Find where the given text appears and provide that cell's center as (X, Y) coordinate. 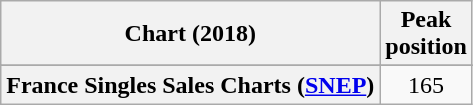
Peakposition (426, 34)
France Singles Sales Charts (SNEP) (190, 85)
165 (426, 85)
Chart (2018) (190, 34)
